Return the [X, Y] coordinate for the center point of the cell that contains the specified text.  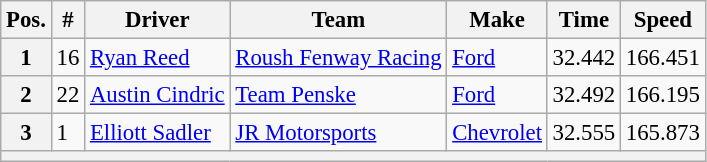
32.442 [584, 58]
Make [497, 20]
16 [68, 58]
22 [68, 95]
Elliott Sadler [158, 133]
Team Penske [338, 95]
Roush Fenway Racing [338, 58]
3 [26, 133]
Speed [664, 20]
165.873 [664, 133]
2 [26, 95]
32.492 [584, 95]
166.451 [664, 58]
JR Motorsports [338, 133]
# [68, 20]
Time [584, 20]
Team [338, 20]
Driver [158, 20]
32.555 [584, 133]
Chevrolet [497, 133]
Ryan Reed [158, 58]
166.195 [664, 95]
Pos. [26, 20]
Austin Cindric [158, 95]
